For the text-containing cell, return its midpoint in (x, y) coordinate format. 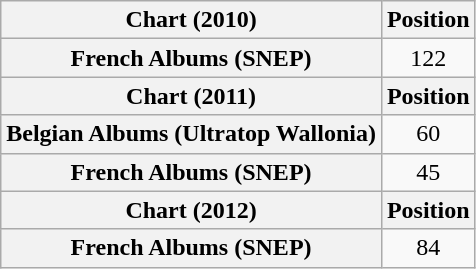
60 (428, 134)
122 (428, 58)
Belgian Albums (Ultratop Wallonia) (192, 134)
Chart (2011) (192, 96)
45 (428, 172)
Chart (2012) (192, 210)
84 (428, 248)
Chart (2010) (192, 20)
